Determine the (x, y) coordinate at the center of the cell enclosing the given text.  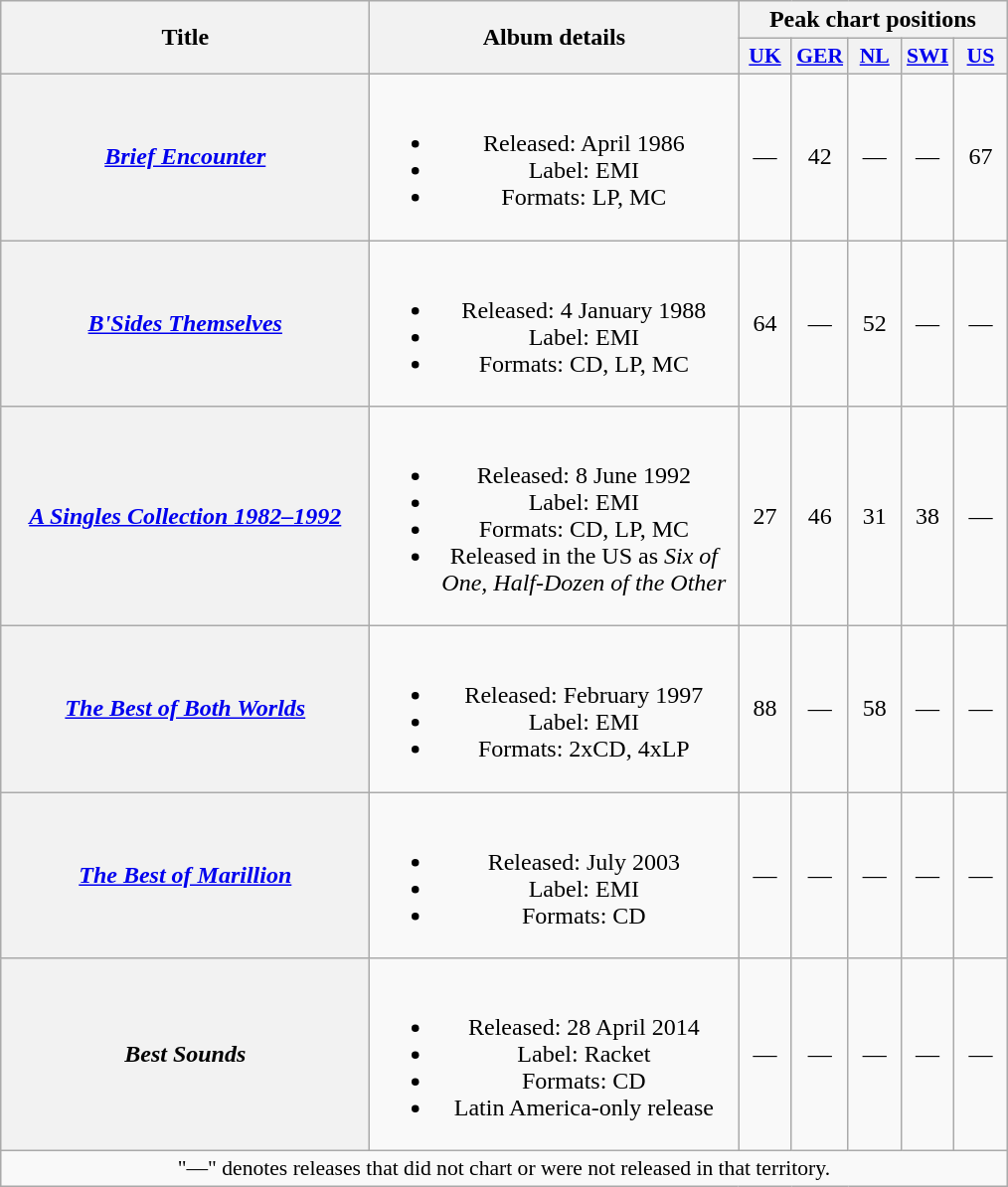
Released: 8 June 1992Label: EMIFormats: CD, LP, MCReleased in the US as Six of One, Half-Dozen of the Other (555, 517)
The Best of Both Worlds (185, 710)
38 (926, 517)
88 (765, 710)
"—" denotes releases that did not chart or were not released in that territory. (504, 1169)
Released: February 1997Label: EMIFormats: 2xCD, 4xLP (555, 710)
64 (765, 324)
Peak chart positions (873, 20)
67 (980, 157)
46 (819, 517)
US (980, 57)
SWI (926, 57)
Best Sounds (185, 1055)
B'Sides Themselves (185, 324)
A Singles Collection 1982–1992 (185, 517)
Title (185, 38)
Brief Encounter (185, 157)
Released: 28 April 2014Label: RacketFormats: CDLatin America-only release (555, 1055)
Released: 4 January 1988Label: EMIFormats: CD, LP, MC (555, 324)
27 (765, 517)
58 (875, 710)
52 (875, 324)
31 (875, 517)
GER (819, 57)
UK (765, 57)
42 (819, 157)
Released: April 1986Label: EMIFormats: LP, MC (555, 157)
NL (875, 57)
Album details (555, 38)
Released: July 2003Label: EMIFormats: CD (555, 875)
The Best of Marillion (185, 875)
